Search for the cell housing the specified text and yield its [x, y] center coordinate. 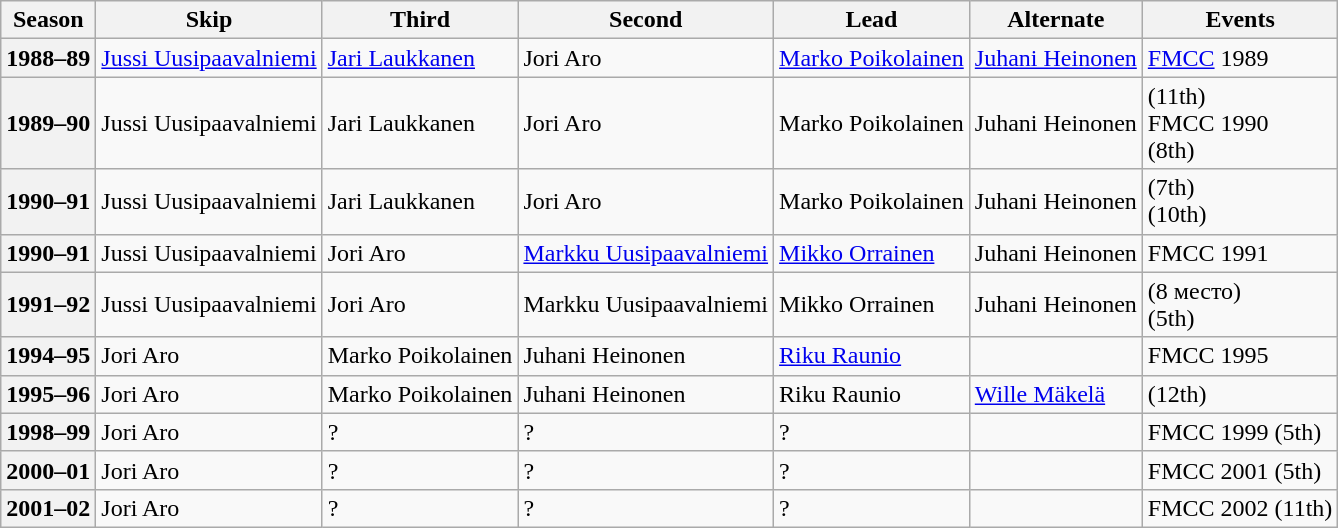
Second [646, 20]
Alternate [1056, 20]
1989–90 [48, 123]
1991–92 [48, 304]
(7th) (10th) [1240, 202]
Skip [209, 20]
Lead [872, 20]
(8 место) (5th) [1240, 304]
FMCC 2001 (5th) [1240, 470]
FMCC 1995 [1240, 356]
1988–89 [48, 58]
FMCC 2002 (11th) [1240, 508]
Third [420, 20]
(11th)FMCC 1990 (8th) [1240, 123]
2001–02 [48, 508]
FMCC 1989 [1240, 58]
1998–99 [48, 432]
Season [48, 20]
1994–95 [48, 356]
2000–01 [48, 470]
(12th) [1240, 394]
Wille Mäkelä [1056, 394]
1995–96 [48, 394]
FMCC 1991 [1240, 253]
Events [1240, 20]
FMCC 1999 (5th) [1240, 432]
